Capture the cell that displays the provided text and extract its (X, Y) central coordinate. 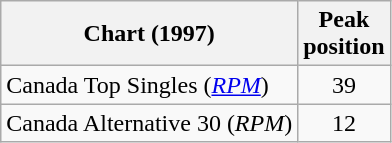
39 (344, 85)
Canada Top Singles (RPM) (150, 85)
Canada Alternative 30 (RPM) (150, 123)
Chart (1997) (150, 34)
Peakposition (344, 34)
12 (344, 123)
